Return the [x, y] coordinate for the center point of the cell that contains the specified text.  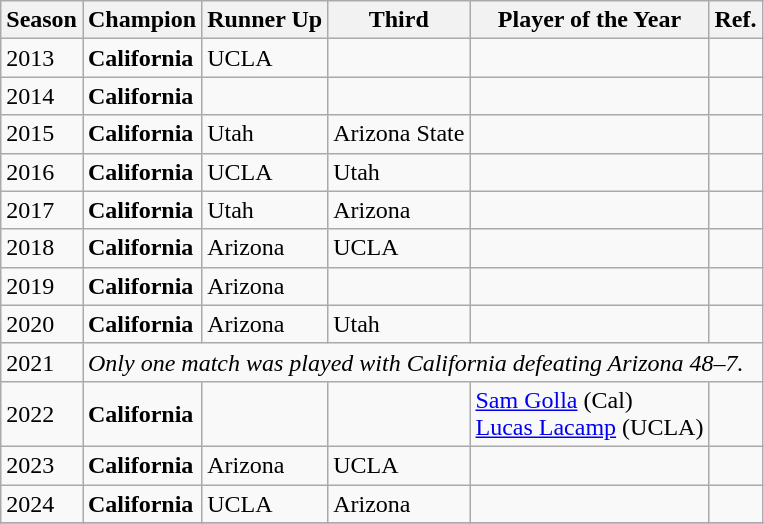
Only one match was played with California defeating Arizona 48–7. [422, 362]
2017 [42, 210]
2016 [42, 172]
2022 [42, 414]
2021 [42, 362]
2018 [42, 248]
Champion [142, 20]
2024 [42, 503]
Runner Up [265, 20]
2013 [42, 58]
2015 [42, 134]
Player of the Year [590, 20]
2014 [42, 96]
2019 [42, 286]
Sam Golla (Cal) Lucas Lacamp (UCLA) [590, 414]
2023 [42, 465]
Third [399, 20]
2020 [42, 324]
Arizona State [399, 134]
Ref. [736, 20]
Season [42, 20]
